Determine the [x, y] coordinate at the center of the cell enclosing the given text.  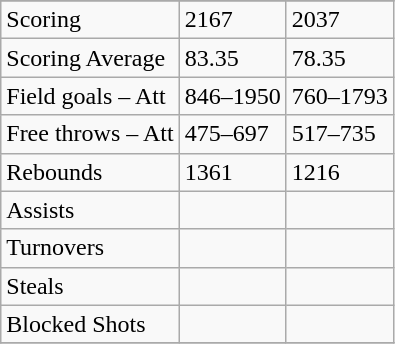
Scoring [90, 20]
Assists [90, 210]
2167 [232, 20]
Turnovers [90, 248]
2037 [340, 20]
1216 [340, 172]
Rebounds [90, 172]
83.35 [232, 58]
78.35 [340, 58]
Field goals – Att [90, 96]
Blocked Shots [90, 324]
Steals [90, 286]
846–1950 [232, 96]
Free throws – Att [90, 134]
760–1793 [340, 96]
475–697 [232, 134]
1361 [232, 172]
517–735 [340, 134]
Scoring Average [90, 58]
